Scan for the cell matching the given text and deliver its [x, y] coordinate at center. 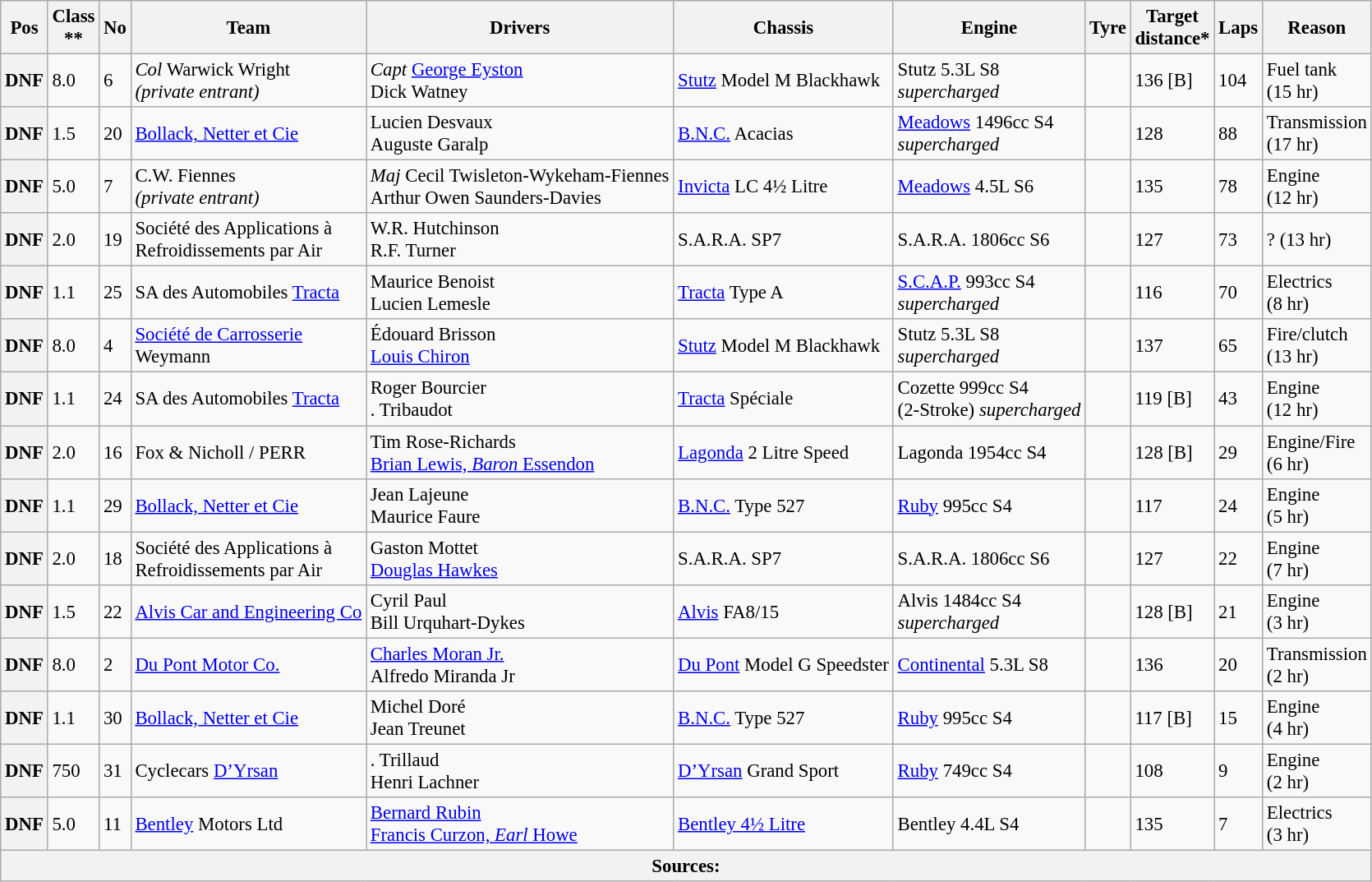
16 [115, 452]
Bentley 4½ Litre [784, 824]
136 [B] [1172, 81]
Lagonda 2 Litre Speed [784, 452]
B.N.C. Acacias [784, 133]
116 [1172, 293]
Lucien Desvaux Auguste Garalp [520, 133]
Reason [1318, 28]
Engine [989, 28]
65 [1239, 345]
70 [1239, 293]
750 [74, 771]
104 [1239, 81]
Gaston Mottet Douglas Hawkes [520, 559]
Michel Doré Jean Treunet [520, 718]
Lagonda 1954cc S4 [989, 452]
108 [1172, 771]
11 [115, 824]
117 [B] [1172, 718]
Col Warwick Wright(private entrant) [248, 81]
Meadows 1496cc S4 supercharged [989, 133]
Charles Moran Jr. Alfredo Miranda Jr [520, 664]
Édouard Brisson Louis Chiron [520, 345]
Tracta Type A [784, 293]
? (13 hr) [1318, 240]
21 [1239, 612]
2 [115, 664]
4 [115, 345]
C.W. Fiennes(private entrant) [248, 187]
Electrics(3 hr) [1318, 824]
Pos [25, 28]
W.R. Hutchinson R.F. Turner [520, 240]
Engine/Fire(6 hr) [1318, 452]
Ruby 749cc S4 [989, 771]
Fox & Nicholl / PERR [248, 452]
Transmission(17 hr) [1318, 133]
128 [1172, 133]
43 [1239, 399]
Meadows 4.5L S6 [989, 187]
6 [115, 81]
25 [115, 293]
Fuel tank(15 hr) [1318, 81]
Capt George Eyston Dick Watney [520, 81]
Bernard Rubin Francis Curzon, Earl Howe [520, 824]
Fire/clutch(13 hr) [1318, 345]
117 [1172, 505]
Alvis 1484cc S4supercharged [989, 612]
Tracta Spéciale [784, 399]
Cyril Paul Bill Urquhart-Dykes [520, 612]
Du Pont Model G Speedster [784, 664]
Continental 5.3L S8 [989, 664]
15 [1239, 718]
Alvis FA8/15 [784, 612]
31 [115, 771]
Jean Lajeune Maurice Faure [520, 505]
Tim Rose-Richards Brian Lewis, Baron Essendon [520, 452]
136 [1172, 664]
Maurice Benoist Lucien Lemesle [520, 293]
Société de CarrosserieWeymann [248, 345]
Engine(3 hr) [1318, 612]
Maj Cecil Twisleton-Wykeham-Fiennes Arthur Owen Saunders-Davies [520, 187]
9 [1239, 771]
Bentley 4.4L S4 [989, 824]
30 [115, 718]
Class ** [74, 28]
Engine(5 hr) [1318, 505]
Invicta LC 4½ Litre [784, 187]
Alvis Car and Engineering Co [248, 612]
No [115, 28]
. Trillaud Henri Lachner [520, 771]
119 [B] [1172, 399]
Transmission(2 hr) [1318, 664]
73 [1239, 240]
Cozette 999cc S4(2-Stroke) supercharged [989, 399]
Engine(7 hr) [1318, 559]
Electrics(8 hr) [1318, 293]
78 [1239, 187]
Roger Bourcier . Tribaudot [520, 399]
Team [248, 28]
Sources: [686, 866]
Engine(4 hr) [1318, 718]
Cyclecars D’Yrsan [248, 771]
Targetdistance* [1172, 28]
S.C.A.P. 993cc S4 supercharged [989, 293]
18 [115, 559]
Laps [1239, 28]
Bentley Motors Ltd [248, 824]
Drivers [520, 28]
D’Yrsan Grand Sport [784, 771]
Engine(2 hr) [1318, 771]
Du Pont Motor Co. [248, 664]
Chassis [784, 28]
88 [1239, 133]
Tyre [1107, 28]
19 [115, 240]
137 [1172, 345]
